Determine the (X, Y) coordinate at the center of the cell enclosing the given text.  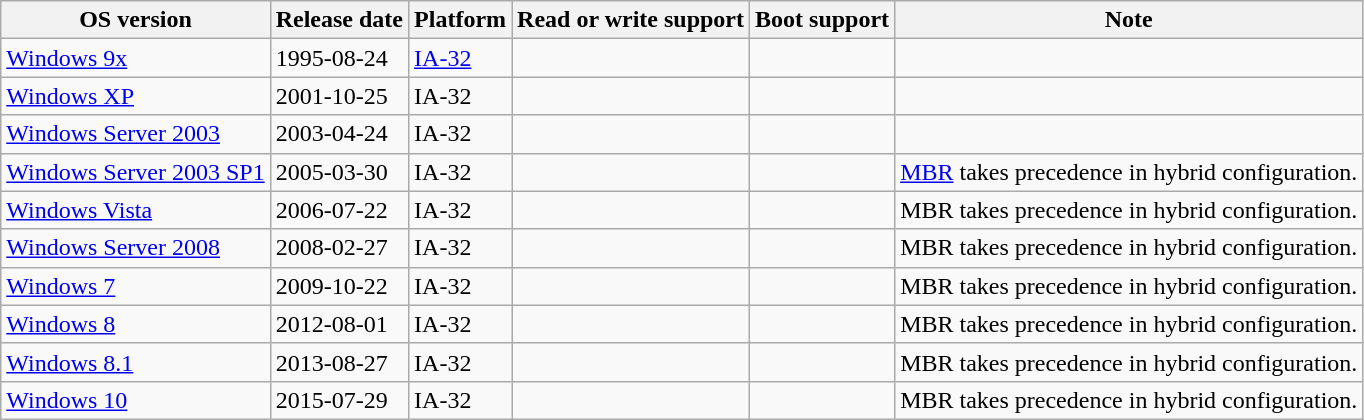
2015-07-29 (339, 400)
Note (1129, 20)
Windows 8 (136, 324)
Platform (460, 20)
Release date (339, 20)
2005-03-30 (339, 172)
Windows Server 2003 (136, 134)
OS version (136, 20)
1995-08-24 (339, 58)
2003-04-24 (339, 134)
Boot support (822, 20)
2009-10-22 (339, 286)
Windows Server 2003 SP1 (136, 172)
2008-02-27 (339, 248)
Windows Vista (136, 210)
Windows Server 2008 (136, 248)
Windows 7 (136, 286)
2001-10-25 (339, 96)
Windows 9x (136, 58)
2006-07-22 (339, 210)
Windows 10 (136, 400)
Read or write support (631, 20)
Windows XP (136, 96)
2013-08-27 (339, 362)
2012-08-01 (339, 324)
Windows 8.1 (136, 362)
